From the cell containing the given text, extract its center point as [X, Y] coordinate. 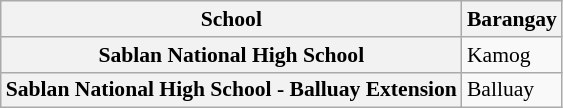
Barangay [512, 19]
School [232, 19]
Balluay [512, 90]
Kamog [512, 55]
Sablan National High School [232, 55]
Sablan National High School - Balluay Extension [232, 90]
